Determine the [X, Y] coordinate at the center of the cell enclosing the given text.  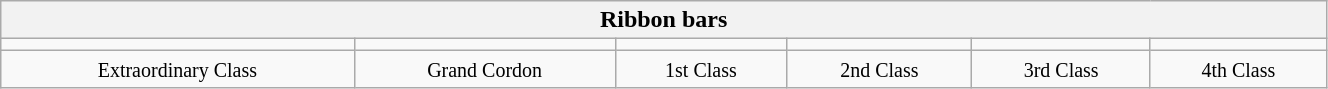
Extraordinary Class [178, 69]
Grand Cordon [484, 69]
3rd Class [1061, 69]
Ribbon bars [664, 20]
4th Class [1238, 69]
1st Class [700, 69]
2nd Class [880, 69]
